For the text-containing cell, return its midpoint in [x, y] coordinate format. 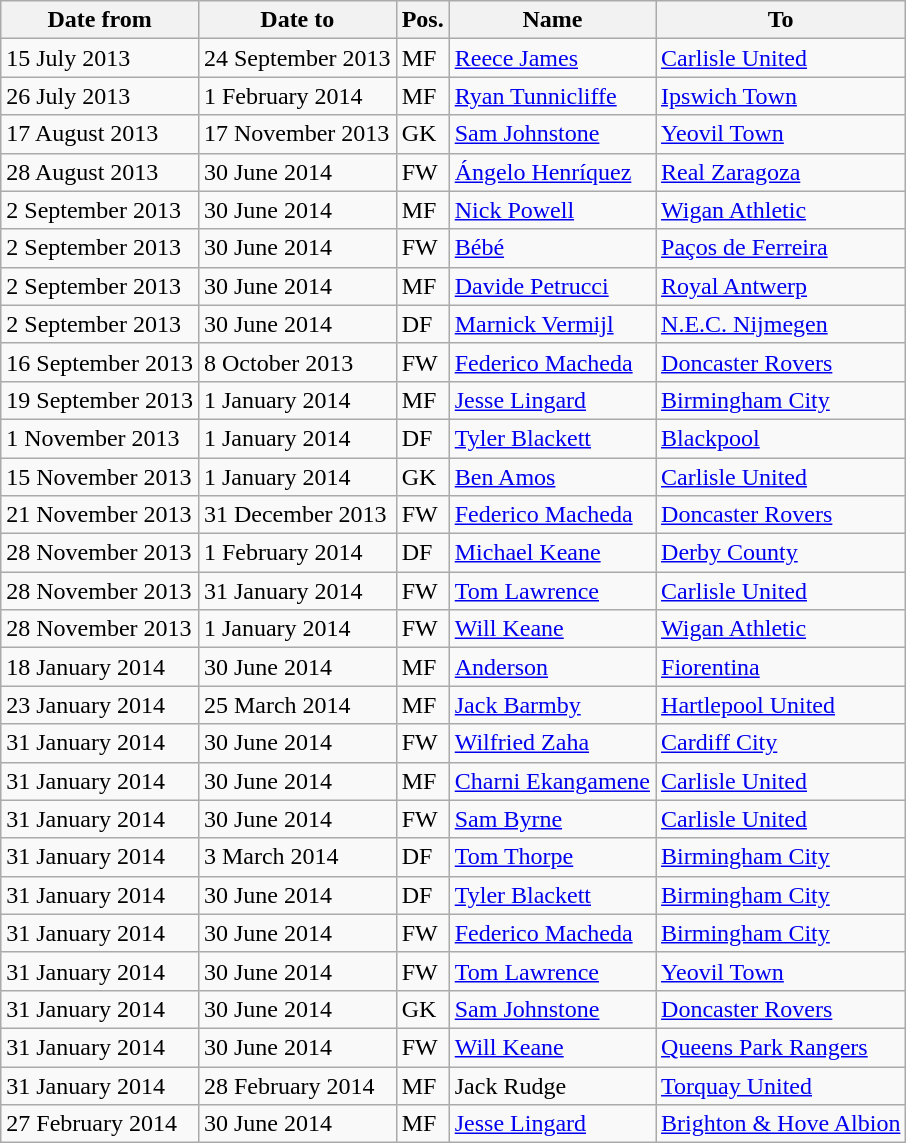
Queens Park Rangers [781, 1047]
25 March 2014 [297, 705]
Wilfried Zaha [552, 743]
Jack Rudge [552, 1085]
Nick Powell [552, 210]
23 January 2014 [100, 705]
Charni Ekangamene [552, 781]
Ben Amos [552, 477]
21 November 2013 [100, 515]
31 December 2013 [297, 515]
Jack Barmby [552, 705]
Name [552, 20]
27 February 2014 [100, 1124]
Bébé [552, 248]
Ipswich Town [781, 96]
Brighton & Hove Albion [781, 1124]
24 September 2013 [297, 58]
Davide Petrucci [552, 286]
Marnick Vermijl [552, 324]
Derby County [781, 553]
Ryan Tunnicliffe [552, 96]
17 November 2013 [297, 134]
Anderson [552, 667]
17 August 2013 [100, 134]
28 August 2013 [100, 172]
Royal Antwerp [781, 286]
Cardiff City [781, 743]
Date to [297, 20]
To [781, 20]
N.E.C. Nijmegen [781, 324]
18 January 2014 [100, 667]
Sam Byrne [552, 819]
15 November 2013 [100, 477]
Tom Thorpe [552, 857]
8 October 2013 [297, 362]
16 September 2013 [100, 362]
Ángelo Henríquez [552, 172]
3 March 2014 [297, 857]
Hartlepool United [781, 705]
1 November 2013 [100, 438]
Fiorentina [781, 667]
Pos. [422, 20]
Paços de Ferreira [781, 248]
28 February 2014 [297, 1085]
Torquay United [781, 1085]
Date from [100, 20]
Real Zaragoza [781, 172]
Reece James [552, 58]
26 July 2013 [100, 96]
19 September 2013 [100, 400]
Michael Keane [552, 553]
15 July 2013 [100, 58]
Blackpool [781, 438]
